Search for the cell housing the specified text and yield its (X, Y) center coordinate. 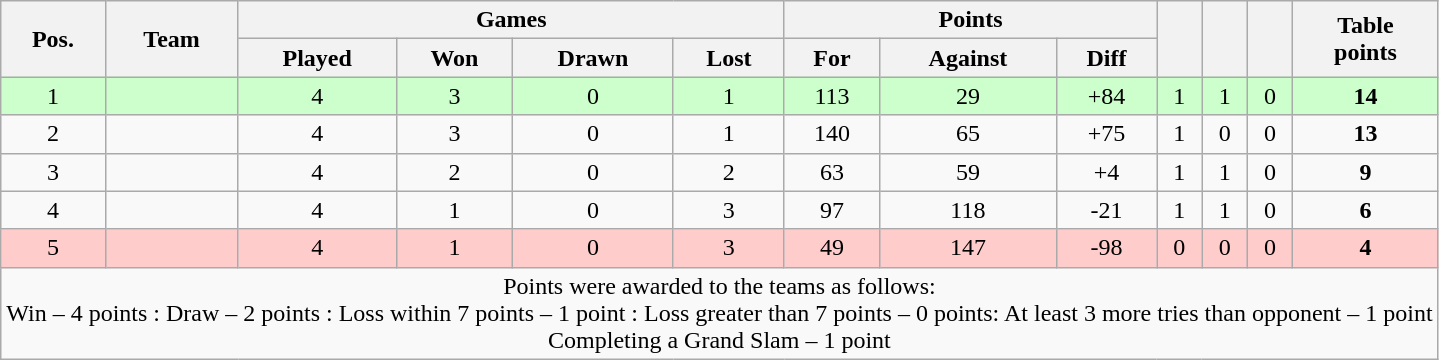
Lost (728, 58)
97 (832, 210)
+4 (1106, 172)
29 (968, 96)
Tablepoints (1366, 39)
49 (832, 248)
6 (1366, 210)
-98 (1106, 248)
5 (53, 248)
113 (832, 96)
For (832, 58)
Diff (1106, 58)
Team (172, 39)
Games (511, 20)
59 (968, 172)
+84 (1106, 96)
147 (968, 248)
140 (832, 134)
63 (832, 172)
-21 (1106, 210)
Against (968, 58)
Won (454, 58)
13 (1366, 134)
9 (1366, 172)
14 (1366, 96)
Pos. (53, 39)
Drawn (594, 58)
118 (968, 210)
Points (970, 20)
65 (968, 134)
+75 (1106, 134)
Played (317, 58)
